Output the (X, Y) coordinate of the center of the cell containing the given text.  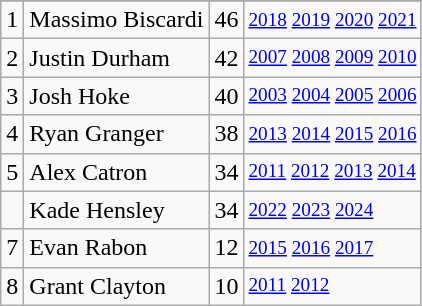
2011 2012 (332, 286)
2022 2023 2024 (332, 210)
10 (226, 286)
42 (226, 58)
Ryan Granger (116, 134)
12 (226, 248)
1 (12, 20)
Josh Hoke (116, 96)
2013 2014 2015 2016 (332, 134)
Massimo Biscardi (116, 20)
Grant Clayton (116, 286)
2011 2012 2013 2014 (332, 172)
40 (226, 96)
3 (12, 96)
2007 2008 2009 2010 (332, 58)
38 (226, 134)
2018 2019 2020 2021 (332, 20)
Evan Rabon (116, 248)
2003 2004 2005 2006 (332, 96)
5 (12, 172)
Kade Hensley (116, 210)
46 (226, 20)
2 (12, 58)
7 (12, 248)
4 (12, 134)
Alex Catron (116, 172)
2015 2016 2017 (332, 248)
8 (12, 286)
Justin Durham (116, 58)
